Search for the cell housing the specified text and yield its [X, Y] center coordinate. 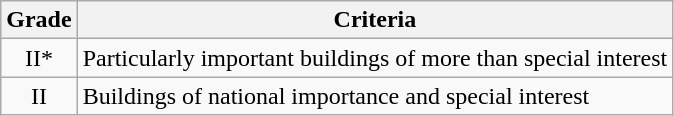
Particularly important buildings of more than special interest [375, 58]
II* [39, 58]
II [39, 96]
Criteria [375, 20]
Grade [39, 20]
Buildings of national importance and special interest [375, 96]
